Detect which cell encompasses the target text, then output its [x, y] center coordinate. 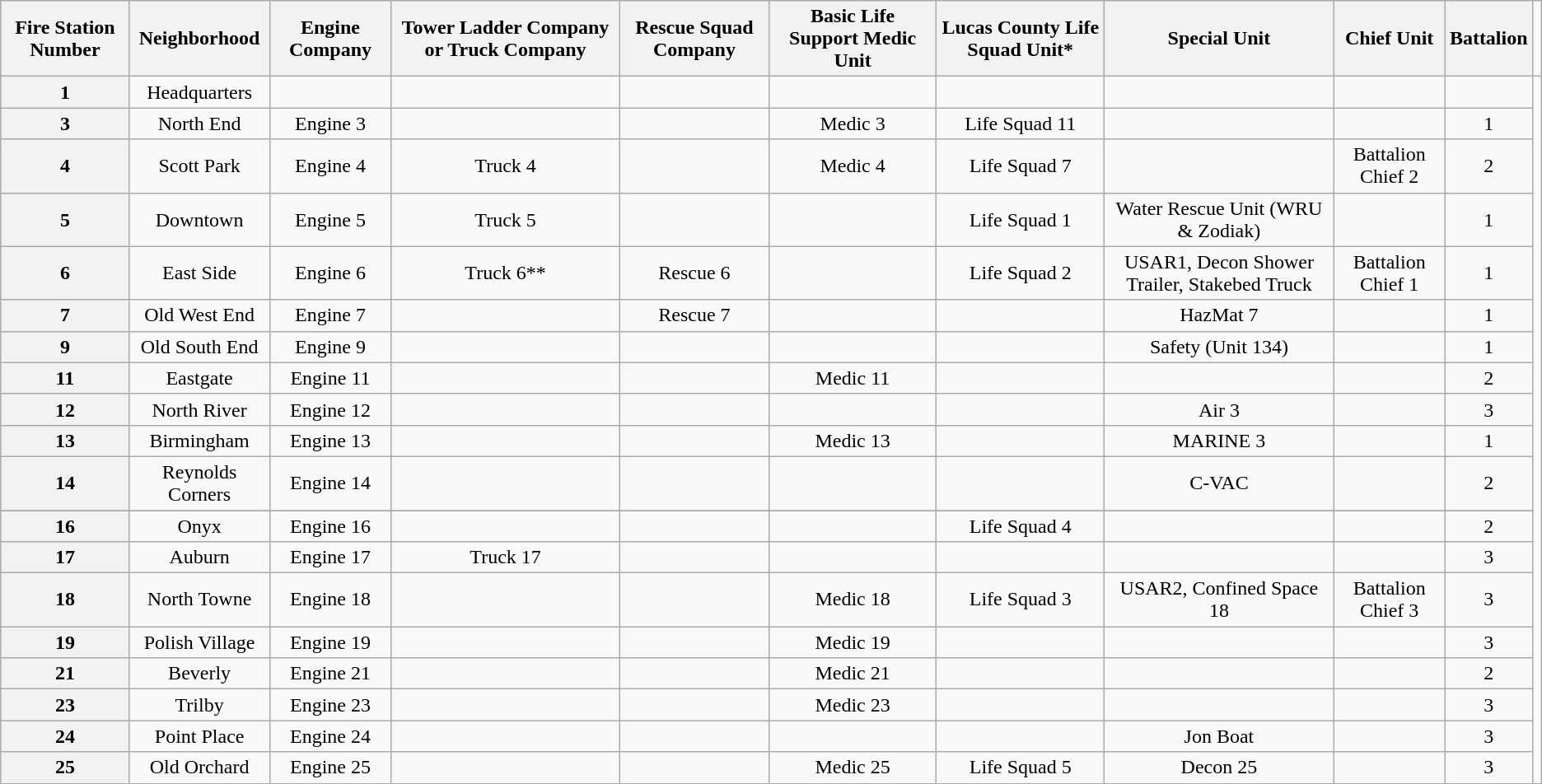
5 [65, 219]
Beverly [199, 674]
Engine 25 [330, 768]
Decon 25 [1219, 768]
Truck 4 [506, 166]
Engine 7 [330, 315]
Polish Village [199, 642]
Auburn [199, 558]
Medic 13 [853, 441]
C-VAC [1219, 483]
Rescue Squad Company [694, 39]
USAR1, Decon Shower Trailer, Stakebed Truck [1219, 273]
4 [65, 166]
Old South End [199, 347]
Fire Station Number [65, 39]
Engine 16 [330, 526]
Old West End [199, 315]
Engine 9 [330, 347]
Scott Park [199, 166]
Medic 4 [853, 166]
Reynolds Corners [199, 483]
Engine 6 [330, 273]
Truck 6** [506, 273]
Onyx [199, 526]
Engine 19 [330, 642]
Engine 3 [330, 124]
Tower Ladder Company or Truck Company [506, 39]
Life Squad 3 [1021, 600]
24 [65, 736]
Life Squad 4 [1021, 526]
Old Orchard [199, 768]
Water Rescue Unit (WRU & Zodiak) [1219, 219]
Air 3 [1219, 409]
19 [65, 642]
Life Squad 7 [1021, 166]
Engine 5 [330, 219]
Neighborhood [199, 39]
Engine 4 [330, 166]
Battalion Chief 3 [1389, 600]
Engine Company [330, 39]
HazMat 7 [1219, 315]
Engine 14 [330, 483]
North Towne [199, 600]
Engine 23 [330, 705]
21 [65, 674]
Truck 5 [506, 219]
MARINE 3 [1219, 441]
Birmingham [199, 441]
Point Place [199, 736]
Engine 21 [330, 674]
Chief Unit [1389, 39]
Medic 21 [853, 674]
Safety (Unit 134) [1219, 347]
Engine 13 [330, 441]
Headquarters [199, 92]
Jon Boat [1219, 736]
Engine 17 [330, 558]
Battalion [1488, 39]
Rescue 6 [694, 273]
17 [65, 558]
Medic 18 [853, 600]
Engine 11 [330, 378]
Battalion Chief 1 [1389, 273]
Engine 12 [330, 409]
North River [199, 409]
Medic 19 [853, 642]
Medic 3 [853, 124]
Basic Life Support Medic Unit [853, 39]
Life Squad 5 [1021, 768]
East Side [199, 273]
Medic 11 [853, 378]
Life Squad 11 [1021, 124]
Medic 23 [853, 705]
Rescue 7 [694, 315]
18 [65, 600]
14 [65, 483]
USAR2, Confined Space 18 [1219, 600]
9 [65, 347]
Engine 24 [330, 736]
Life Squad 1 [1021, 219]
Special Unit [1219, 39]
Life Squad 2 [1021, 273]
North End [199, 124]
Downtown [199, 219]
Trilby [199, 705]
Engine 18 [330, 600]
16 [65, 526]
Battalion Chief 2 [1389, 166]
13 [65, 441]
23 [65, 705]
7 [65, 315]
6 [65, 273]
12 [65, 409]
Medic 25 [853, 768]
25 [65, 768]
Truck 17 [506, 558]
11 [65, 378]
Lucas County Life Squad Unit* [1021, 39]
Eastgate [199, 378]
